Determine the (X, Y) coordinate at the center of the cell enclosing the given text.  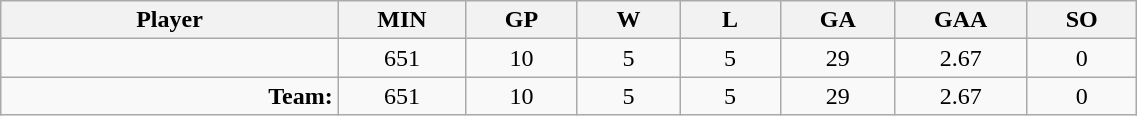
W (628, 20)
Player (170, 20)
GP (522, 20)
GAA (961, 20)
Team: (170, 96)
MIN (402, 20)
GA (838, 20)
L (730, 20)
SO (1081, 20)
